From the cell containing the given text, extract its center point as (x, y) coordinate. 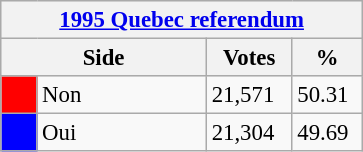
Side (104, 58)
21,304 (249, 133)
Oui (122, 133)
50.31 (328, 95)
% (328, 58)
1995 Quebec referendum (182, 20)
49.69 (328, 133)
Non (122, 95)
Votes (249, 58)
21,571 (249, 95)
